Capture the cell that displays the provided text and extract its (X, Y) central coordinate. 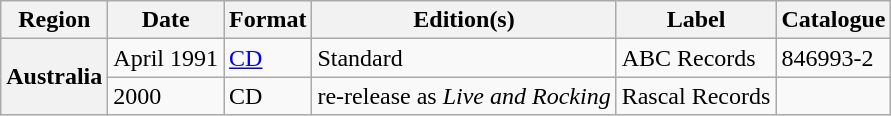
ABC Records (696, 58)
Region (54, 20)
Rascal Records (696, 96)
Catalogue (834, 20)
Edition(s) (464, 20)
Label (696, 20)
re-release as Live and Rocking (464, 96)
Standard (464, 58)
Australia (54, 77)
2000 (166, 96)
April 1991 (166, 58)
Format (268, 20)
846993-2 (834, 58)
Date (166, 20)
